Search for the cell housing the specified text and yield its [X, Y] center coordinate. 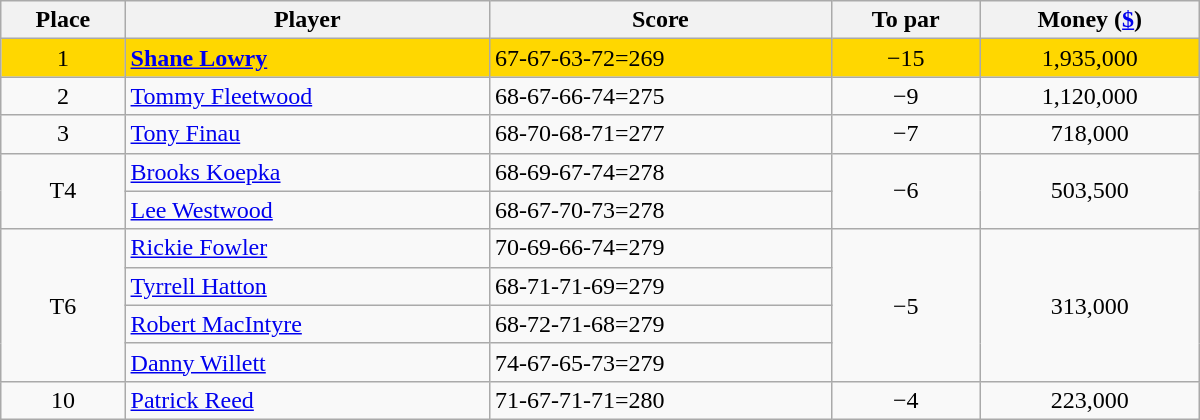
68-69-67-74=278 [661, 172]
−9 [906, 96]
Place [63, 20]
−5 [906, 305]
718,000 [1090, 134]
68-67-70-73=278 [661, 210]
68-72-71-68=279 [661, 324]
−7 [906, 134]
Money ($) [1090, 20]
74-67-65-73=279 [661, 362]
71-67-71-71=280 [661, 400]
68-71-71-69=279 [661, 286]
−4 [906, 400]
Robert MacIntyre [308, 324]
Danny Willett [308, 362]
To par [906, 20]
1 [63, 58]
Lee Westwood [308, 210]
67-67-63-72=269 [661, 58]
68-70-68-71=277 [661, 134]
Tony Finau [308, 134]
−15 [906, 58]
70-69-66-74=279 [661, 248]
3 [63, 134]
1,935,000 [1090, 58]
−6 [906, 191]
Tommy Fleetwood [308, 96]
313,000 [1090, 305]
Brooks Koepka [308, 172]
Tyrrell Hatton [308, 286]
68-67-66-74=275 [661, 96]
2 [63, 96]
Score [661, 20]
T4 [63, 191]
10 [63, 400]
T6 [63, 305]
1,120,000 [1090, 96]
223,000 [1090, 400]
Patrick Reed [308, 400]
Player [308, 20]
Shane Lowry [308, 58]
Rickie Fowler [308, 248]
503,500 [1090, 191]
